Identify which cell holds the provided text, then report its [X, Y] central coordinate. 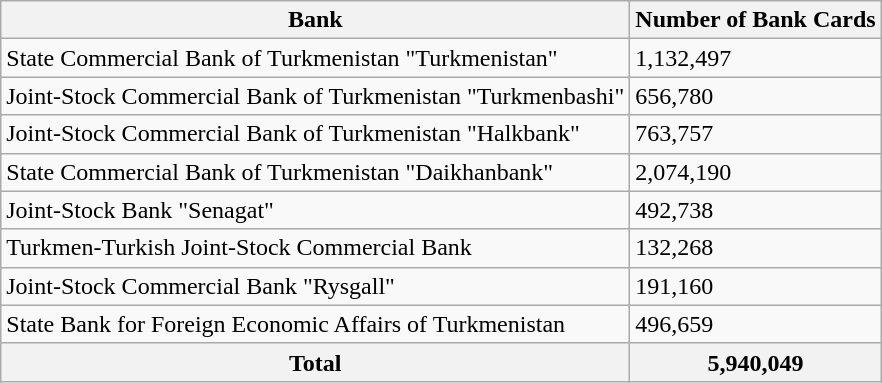
Turkmen-Turkish Joint-Stock Commercial Bank [316, 248]
5,940,049 [756, 362]
Total [316, 362]
Joint-Stock Commercial Bank "Rysgall" [316, 286]
State Commercial Bank of Turkmenistan "Turkmenistan" [316, 58]
492,738 [756, 210]
Number of Bank Cards [756, 20]
State Commercial Bank of Turkmenistan "Daikhanbank" [316, 172]
1,132,497 [756, 58]
496,659 [756, 324]
656,780 [756, 96]
Bank [316, 20]
Joint-Stock Commercial Bank of Turkmenistan "Turkmenbashi" [316, 96]
State Bank for Foreign Economic Affairs of Turkmenistan [316, 324]
Joint-Stock Bank "Senagat" [316, 210]
Joint-Stock Commercial Bank of Turkmenistan "Halkbank" [316, 134]
763,757 [756, 134]
132,268 [756, 248]
2,074,190 [756, 172]
191,160 [756, 286]
